Provide the (X, Y) coordinate of the cell's center where the given text is located.  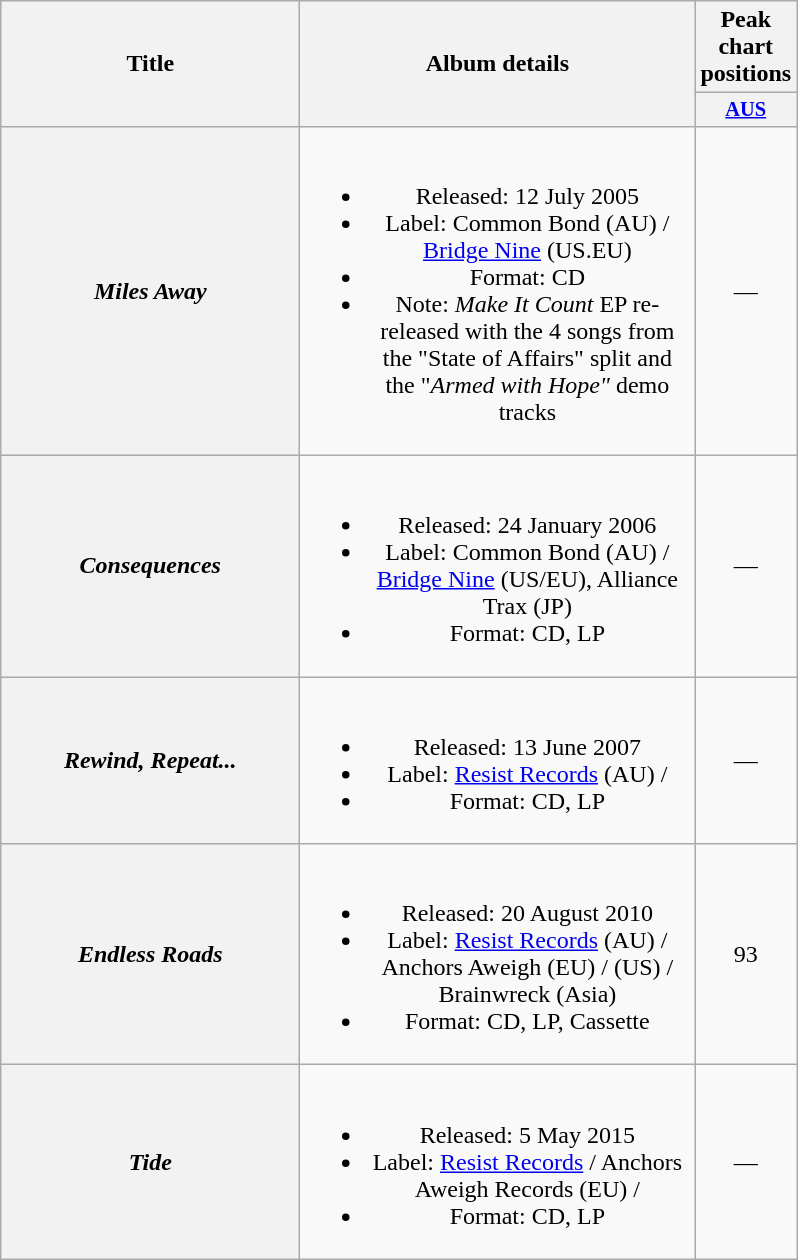
Peak chartpositions (746, 47)
Released: 13 June 2007Label: Resist Records (AU) / Format: CD, LP (498, 760)
Released: 20 August 2010Label: Resist Records (AU) / Anchors Aweigh (EU) / (US) / Brainwreck (Asia)Format: CD, LP, Cassette (498, 954)
Released: 24 January 2006Label: Common Bond (AU) / Bridge Nine (US/EU), Alliance Trax (JP)Format: CD, LP (498, 566)
Album details (498, 64)
Rewind, Repeat... (150, 760)
Released: 5 May 2015Label: Resist Records / Anchors Aweigh Records (EU) / Format: CD, LP (498, 1162)
Title (150, 64)
AUS (746, 110)
Endless Roads (150, 954)
93 (746, 954)
Tide (150, 1162)
Consequences (150, 566)
Miles Away (150, 290)
